Detect which cell encompasses the target text, then output its [X, Y] center coordinate. 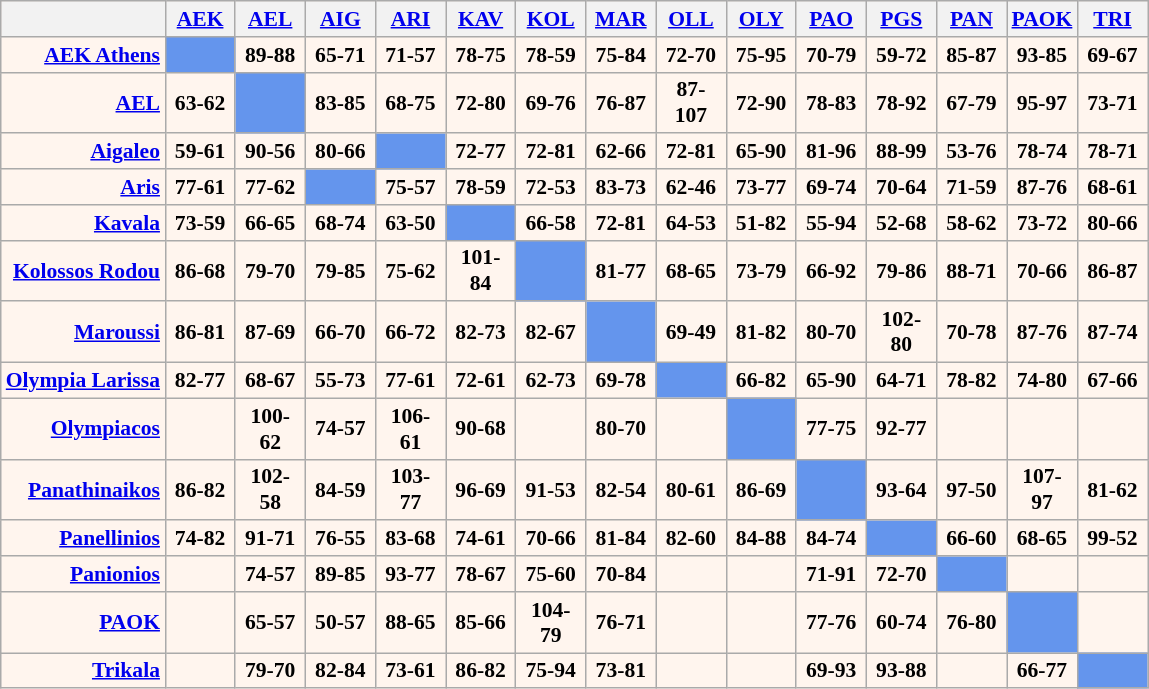
84-74 [831, 539]
77-62 [270, 187]
88-99 [901, 152]
80-61 [691, 490]
93-85 [1042, 55]
78-83 [831, 102]
86-87 [1112, 270]
Olympiacos [83, 428]
62-73 [551, 381]
73-77 [761, 187]
81-84 [621, 539]
60-74 [901, 622]
69-74 [831, 187]
83-85 [340, 102]
88-71 [971, 270]
PAN [971, 19]
71-91 [831, 574]
78-71 [1112, 152]
KOL [551, 19]
68-74 [340, 223]
69-67 [1112, 55]
82-77 [200, 381]
82-60 [691, 539]
89-85 [340, 574]
91-53 [551, 490]
63-62 [200, 102]
77-75 [831, 428]
87-107 [691, 102]
63-50 [410, 223]
78-67 [481, 574]
73-72 [1042, 223]
72-90 [761, 102]
96-69 [481, 490]
76-87 [621, 102]
MAR [621, 19]
62-46 [691, 187]
75-95 [761, 55]
70-78 [971, 332]
87-74 [1112, 332]
Panathinaikos [83, 490]
66-58 [551, 223]
93-77 [410, 574]
70-79 [831, 55]
83-68 [410, 539]
92-77 [901, 428]
81-77 [621, 270]
84-88 [761, 539]
64-71 [901, 381]
59-72 [901, 55]
78-92 [901, 102]
73-61 [410, 671]
74-61 [481, 539]
75-62 [410, 270]
93-64 [901, 490]
68-67 [270, 381]
78-74 [1042, 152]
74-82 [200, 539]
AEK Athens [83, 55]
81-96 [831, 152]
75-94 [551, 671]
71-57 [410, 55]
Trikala [83, 671]
73-71 [1112, 102]
99-52 [1112, 539]
81-82 [761, 332]
104-79 [551, 622]
69-78 [621, 381]
72-77 [481, 152]
Aigaleo [83, 152]
66-65 [270, 223]
101-84 [481, 270]
66-92 [831, 270]
72-61 [481, 381]
81-62 [1112, 490]
69-93 [831, 671]
65-57 [270, 622]
KAV [481, 19]
Panellinios [83, 539]
51-82 [761, 223]
76-55 [340, 539]
70-84 [621, 574]
76-80 [971, 622]
85-87 [971, 55]
53-76 [971, 152]
107-97 [1042, 490]
102-80 [901, 332]
88-65 [410, 622]
82-54 [621, 490]
67-66 [1112, 381]
Maroussi [83, 332]
91-71 [270, 539]
AIG [340, 19]
PGS [901, 19]
69-76 [551, 102]
59-61 [200, 152]
66-77 [1042, 671]
73-59 [200, 223]
89-88 [270, 55]
75-60 [551, 574]
69-49 [691, 332]
66-72 [410, 332]
ARI [410, 19]
65-71 [340, 55]
100-62 [270, 428]
78-75 [481, 55]
71-59 [971, 187]
73-81 [621, 671]
OLL [691, 19]
85-66 [481, 622]
66-60 [971, 539]
66-82 [761, 381]
AEK [200, 19]
73-79 [761, 270]
79-85 [340, 270]
72-80 [481, 102]
58-62 [971, 223]
OLY [761, 19]
95-97 [1042, 102]
82-73 [481, 332]
Kolossos Rodou [83, 270]
86-68 [200, 270]
67-79 [971, 102]
Panionios [83, 574]
52-68 [901, 223]
Olympia Larissa [83, 381]
50-57 [340, 622]
TRI [1112, 19]
83-73 [621, 187]
76-71 [621, 622]
PAO [831, 19]
97-50 [971, 490]
66-70 [340, 332]
86-81 [200, 332]
77-76 [831, 622]
64-53 [691, 223]
82-67 [551, 332]
62-66 [621, 152]
86-69 [761, 490]
68-75 [410, 102]
Kavala [83, 223]
70-64 [901, 187]
90-68 [481, 428]
102-58 [270, 490]
68-61 [1112, 187]
82-84 [340, 671]
93-88 [901, 671]
75-57 [410, 187]
106-61 [410, 428]
84-59 [340, 490]
74-80 [1042, 381]
79-86 [901, 270]
Aris [83, 187]
103-77 [410, 490]
87-69 [270, 332]
90-56 [270, 152]
55-94 [831, 223]
72-53 [551, 187]
55-73 [340, 381]
75-84 [621, 55]
78-82 [971, 381]
